Provide the (X, Y) coordinate of the cell's center where the given text is located.  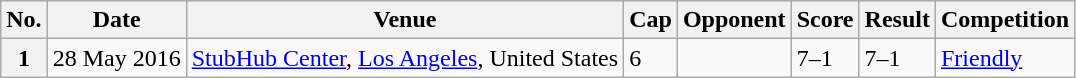
1 (24, 58)
Opponent (734, 20)
StubHub Center, Los Angeles, United States (404, 58)
Score (825, 20)
No. (24, 20)
Competition (1004, 20)
Result (897, 20)
Cap (651, 20)
6 (651, 58)
Venue (404, 20)
Date (116, 20)
Friendly (1004, 58)
28 May 2016 (116, 58)
